Return the [X, Y] coordinate for the center point of the cell that contains the specified text.  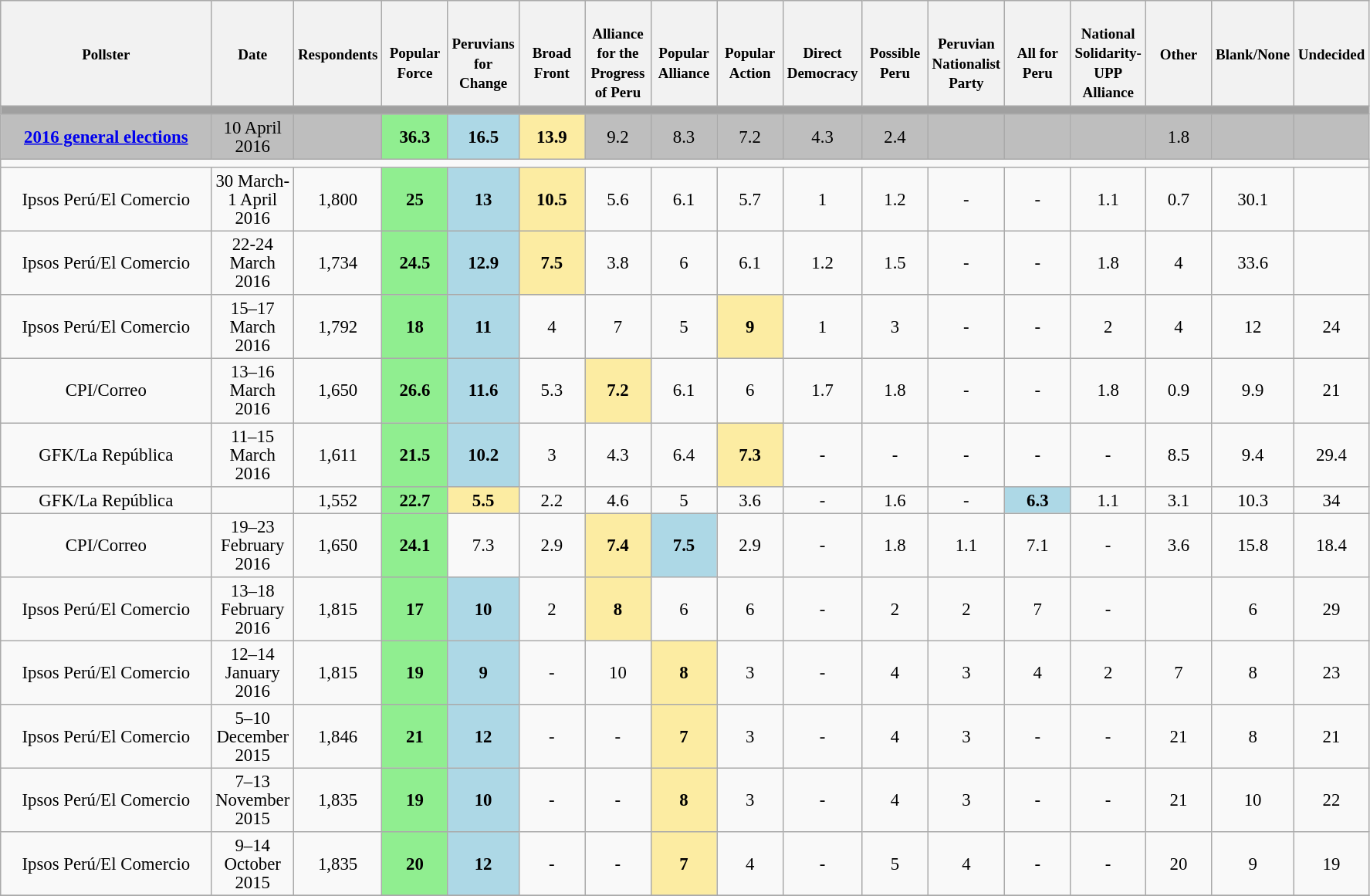
Undecided [1331, 54]
13 [483, 199]
5.5 [483, 500]
29 [1331, 608]
19–23 February 2016 [253, 545]
2.4 [895, 137]
1.6 [895, 500]
18 [415, 327]
5.3 [552, 391]
5.7 [750, 199]
3.1 [1179, 500]
Blank/None [1253, 54]
Peruvians for Change [483, 54]
29.4 [1331, 455]
12–14 January 2016 [253, 673]
Popular Action [750, 54]
8.3 [684, 137]
7–13 November 2015 [253, 800]
10 April 2016 [253, 137]
9.4 [1253, 455]
33.6 [1253, 264]
15.8 [1253, 545]
10.2 [483, 455]
1,734 [338, 264]
1,611 [338, 455]
2.2 [552, 500]
25 [415, 199]
5–10 December 2015 [253, 736]
All for Peru [1038, 54]
9–14 October 2015 [253, 864]
Alliance for the Progress of Peru [618, 54]
24.1 [415, 545]
15–17 March 2016 [253, 327]
National Solidarity-UPP Alliance [1108, 54]
22 [1331, 800]
11–15 March 2016 [253, 455]
10.3 [1253, 500]
11 [483, 327]
13–16 March 2016 [253, 391]
Other [1179, 54]
0.7 [1179, 199]
23 [1331, 673]
Pollster [107, 54]
30 March-1 April 2016 [253, 199]
1.7 [822, 391]
34 [1331, 500]
11.6 [483, 391]
13–18 February 2016 [253, 608]
30.1 [1253, 199]
6.4 [684, 455]
Direct Democracy [822, 54]
22-24 March 2016 [253, 264]
0.9 [1179, 391]
13.9 [552, 137]
21.5 [415, 455]
Popular Alliance [684, 54]
1,846 [338, 736]
9.9 [1253, 391]
1.5 [895, 264]
9.2 [618, 137]
Popular Force [415, 54]
18.4 [1331, 545]
7.4 [618, 545]
5.6 [618, 199]
Date [253, 54]
3.8 [618, 264]
1,792 [338, 327]
17 [415, 608]
36.3 [415, 137]
1,552 [338, 500]
6.3 [1038, 500]
Broad Front [552, 54]
12.9 [483, 264]
22.7 [415, 500]
24 [1331, 327]
Peruvian Nationalist Party [966, 54]
7.1 [1038, 545]
16.5 [483, 137]
4.6 [618, 500]
8.5 [1179, 455]
Respondents [338, 54]
24.5 [415, 264]
2016 general elections [107, 137]
10.5 [552, 199]
Possible Peru [895, 54]
26.6 [415, 391]
1,800 [338, 199]
